Return [x, y] of the center of cell containing provided text 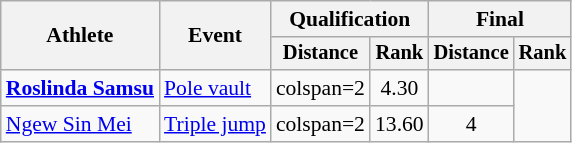
Triple jump [215, 124]
Event [215, 36]
Qualification [350, 19]
Ngew Sin Mei [80, 124]
4.30 [400, 88]
4 [472, 124]
Final [500, 19]
Roslinda Samsu [80, 88]
Athlete [80, 36]
Pole vault [215, 88]
13.60 [400, 124]
